Return [X, Y] of the center of cell containing provided text 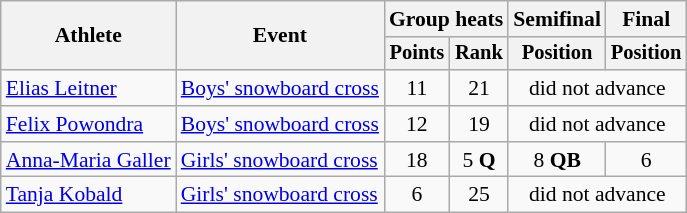
12 [417, 124]
Group heats [446, 19]
Athlete [88, 36]
Final [646, 19]
Event [280, 36]
25 [480, 195]
Anna-Maria Galler [88, 160]
18 [417, 160]
Rank [480, 54]
21 [480, 88]
Points [417, 54]
Elias Leitner [88, 88]
19 [480, 124]
Felix Powondra [88, 124]
8 QB [557, 160]
11 [417, 88]
5 Q [480, 160]
Semifinal [557, 19]
Tanja Kobald [88, 195]
